Search for the cell housing the specified text and yield its [x, y] center coordinate. 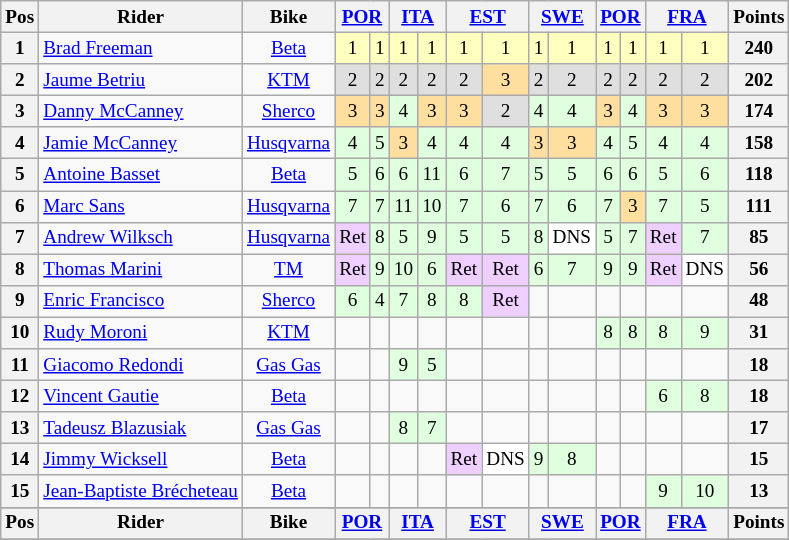
Jamie McCanney [141, 143]
56 [759, 270]
Thomas Marini [141, 270]
Jimmy Wicksell [141, 460]
Brad Freeman [141, 48]
174 [759, 111]
Danny McCanney [141, 111]
111 [759, 206]
Jean-Baptiste Brécheteau [141, 491]
Marc Sans [141, 206]
12 [20, 396]
48 [759, 301]
202 [759, 80]
118 [759, 175]
Enric Francisco [141, 301]
Rudy Moroni [141, 333]
240 [759, 48]
TM [288, 270]
85 [759, 238]
31 [759, 333]
Giacomo Redondi [141, 365]
158 [759, 143]
14 [20, 460]
Andrew Wilksch [141, 238]
Tadeusz Blazusiak [141, 428]
Vincent Gautie [141, 396]
Jaume Betriu [141, 80]
17 [759, 428]
Antoine Basset [141, 175]
